Extract the [X, Y] coordinate from the center of the cell holding the provided text.  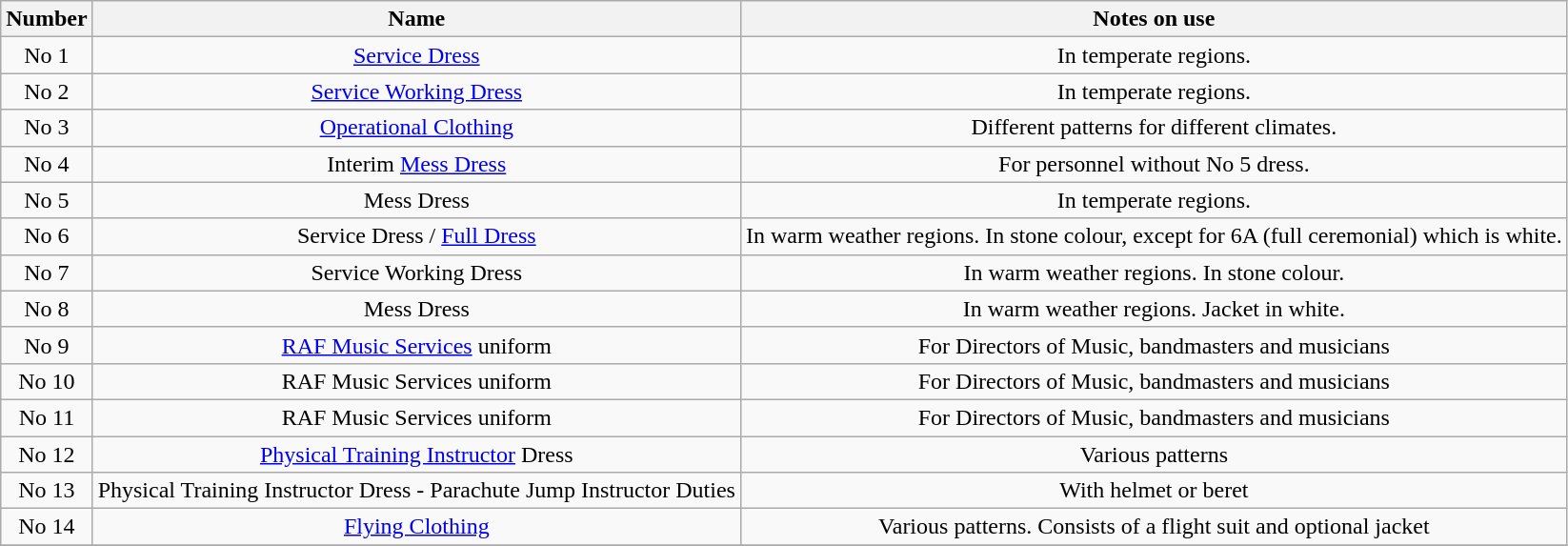
No 7 [47, 273]
No 2 [47, 91]
With helmet or beret [1154, 491]
No 6 [47, 236]
Physical Training Instructor Dress [416, 455]
Number [47, 19]
For personnel without No 5 dress. [1154, 164]
No 5 [47, 200]
In warm weather regions. In stone colour, except for 6A (full ceremonial) which is white. [1154, 236]
No 14 [47, 527]
Interim Mess Dress [416, 164]
No 11 [47, 417]
Physical Training Instructor Dress - Parachute Jump Instructor Duties [416, 491]
Service Dress [416, 55]
No 1 [47, 55]
Flying Clothing [416, 527]
No 10 [47, 381]
No 13 [47, 491]
In warm weather regions. In stone colour. [1154, 273]
Operational Clothing [416, 128]
Various patterns [1154, 455]
No 12 [47, 455]
Various patterns. Consists of a flight suit and optional jacket [1154, 527]
Name [416, 19]
Service Dress / Full Dress [416, 236]
No 4 [47, 164]
Notes on use [1154, 19]
In warm weather regions. Jacket in white. [1154, 309]
Different patterns for different climates. [1154, 128]
No 3 [47, 128]
No 9 [47, 345]
No 8 [47, 309]
